From the cell containing the given text, extract its center point as [X, Y] coordinate. 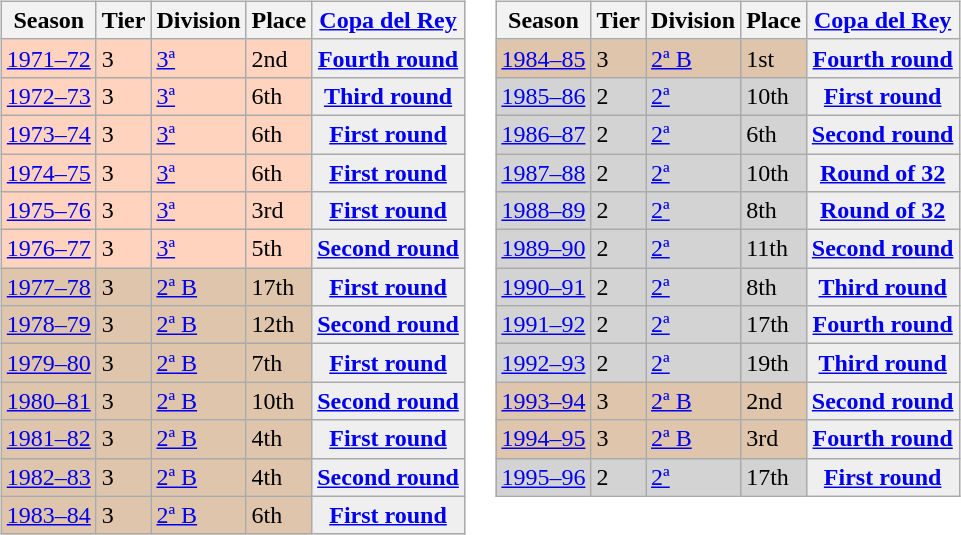
1983–84 [48, 515]
7th [279, 363]
1984–85 [544, 58]
1992–93 [544, 363]
1995–96 [544, 477]
1979–80 [48, 363]
1990–91 [544, 287]
1985–86 [544, 96]
1993–94 [544, 401]
1981–82 [48, 439]
1978–79 [48, 325]
1980–81 [48, 401]
1988–89 [544, 211]
1971–72 [48, 58]
1976–77 [48, 249]
1st [774, 58]
1972–73 [48, 96]
1991–92 [544, 325]
1986–87 [544, 134]
12th [279, 325]
1975–76 [48, 211]
1973–74 [48, 134]
1977–78 [48, 287]
1994–95 [544, 439]
5th [279, 249]
1989–90 [544, 249]
1987–88 [544, 173]
11th [774, 249]
1982–83 [48, 477]
19th [774, 363]
1974–75 [48, 173]
